Scan for the cell matching the given text and deliver its [X, Y] coordinate at center. 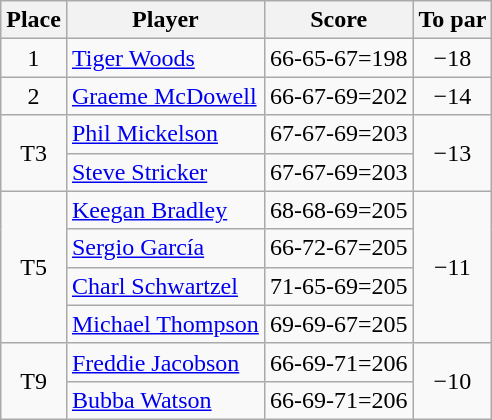
66-65-67=198 [338, 58]
T5 [34, 267]
Michael Thompson [165, 324]
Graeme McDowell [165, 96]
71-65-69=205 [338, 286]
Freddie Jacobson [165, 362]
Place [34, 20]
Phil Mickelson [165, 134]
Tiger Woods [165, 58]
T3 [34, 153]
Score [338, 20]
68-68-69=205 [338, 210]
Keegan Bradley [165, 210]
Steve Stricker [165, 172]
−10 [452, 381]
To par [452, 20]
66-72-67=205 [338, 248]
66-67-69=202 [338, 96]
T9 [34, 381]
Bubba Watson [165, 400]
Sergio García [165, 248]
2 [34, 96]
1 [34, 58]
−11 [452, 267]
−14 [452, 96]
−18 [452, 58]
−13 [452, 153]
69-69-67=205 [338, 324]
Charl Schwartzel [165, 286]
Player [165, 20]
